Pinpoint the cell where the given text exists, returning its [x, y] midpoint coordinate. 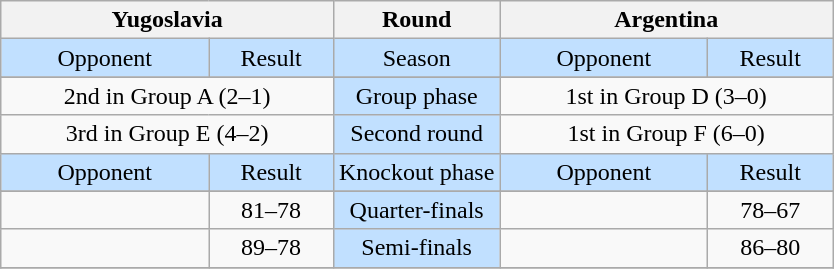
86–80 [770, 248]
Argentina [666, 20]
78–67 [770, 210]
Second round [416, 134]
3rd in Group E (4–2) [168, 134]
Group phase [416, 96]
Quarter-finals [416, 210]
89–78 [272, 248]
1st in Group D (3–0) [666, 96]
Season [416, 58]
Semi-finals [416, 248]
Yugoslavia [168, 20]
Round [416, 20]
2nd in Group A (2–1) [168, 96]
Knockout phase [416, 172]
1st in Group F (6–0) [666, 134]
81–78 [272, 210]
